Return the [x, y] coordinate for the center point of the cell that contains the specified text.  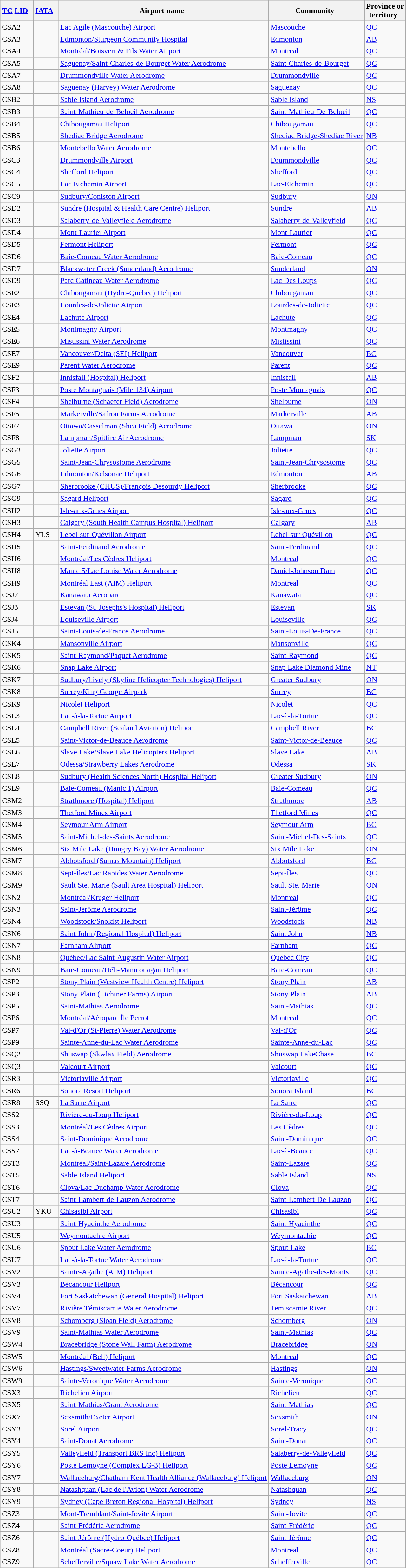
CSV8 [17, 1320]
CSB2 [17, 99]
Saint-Donat [317, 1441]
CSB3 [17, 111]
CSD4 [17, 232]
Community [317, 11]
Schomberg [317, 1320]
Blackwater Creek (Sunderland) Aerodrome [164, 269]
Wallaceburg [317, 1477]
Lac Etchemin Airport [164, 184]
Parent [317, 365]
CSU3 [17, 1223]
CSM3 [17, 813]
CSE6 [17, 341]
Rivière Témiscamie Water Aerodrome [164, 1308]
Six Mile Lake (Hungry Bay) Water Aerodrome [164, 849]
Bracebridge [317, 1344]
Abbotsford (Sumas Mountain) Heliport [164, 861]
NT [385, 667]
CSG9 [17, 498]
Shelburne (Schaefer Field) Aerodrome [164, 402]
Valcourt Airport [164, 1066]
CSF2 [17, 378]
Baie-Comeau/Héli-Manicouagan Heliport [164, 970]
Saint-Mathias/Grant Aerodrome [164, 1405]
Natashquan (Lac de l'Avion) Water Aerodrome [164, 1489]
Chisasibi Airport [164, 1211]
Rivière-du-Loup Heliport [164, 1115]
Sainte-Agathe-des-Monts [317, 1272]
Calgary [317, 522]
IATA [46, 11]
CSY5 [17, 1453]
Sainte-Anne-du-Lac [317, 1042]
Montréal/Aéroparc Île Perrot [164, 1018]
CSZ3 [17, 1514]
Saint-Charles-de-Bourget [317, 63]
Abbotsford [317, 861]
Weymontachie Airport [164, 1236]
Sept-Îles/Lac Rapides Water Aerodrome [164, 873]
CSM9 [17, 885]
Wallaceburg/Chatham-Kent Health Alliance (Wallaceburg) Heliport [164, 1477]
CSH3 [17, 522]
Isle-aux-Grues Airport [164, 510]
CSF7 [17, 426]
Lac-à-la-Tortue Water Aerodrome [164, 1260]
Bracebridge (Stone Wall Farm) Aerodrome [164, 1344]
Les Cèdres [317, 1127]
Shefford [317, 172]
CSC9 [17, 196]
Montréal/Saint-Lazare Aerodrome [164, 1163]
Parent Water Aerodrome [164, 365]
Stony Plain (Lichtner Farms) Airport [164, 994]
CSB4 [17, 124]
Fermont [317, 245]
Montmagny [317, 329]
Drummondville Water Aerodrome [164, 75]
Sexsmith/Exeter Airport [164, 1417]
CSM8 [17, 873]
Mont-Laurier [317, 232]
CSK6 [17, 667]
Quebec City [317, 958]
Mansonville Airport [164, 643]
Sonora Island [317, 1090]
CSY8 [17, 1489]
CSN7 [17, 946]
Montebello Water Aerodrome [164, 148]
Mascouche [317, 27]
CSG7 [17, 486]
CSA4 [17, 51]
CSE9 [17, 365]
CSF8 [17, 438]
Stony Plain (Westview Health Centre) Heliport [164, 982]
Saint-Louis-de-France Aerodrome [164, 631]
CSV2 [17, 1272]
Fermont Heliport [164, 245]
La Sarre Airport [164, 1102]
Poste Lemoyne (Complex LG-3) Heliport [164, 1465]
CSJ2 [17, 595]
CSP5 [17, 1006]
CSE7 [17, 353]
Montréal (Bell) Heliport [164, 1357]
Saguenay (Harvey) Water Aerodrome [164, 87]
CSS4 [17, 1139]
Weymontachie [317, 1236]
Snap Lake Airport [164, 667]
Lourdes-de-Joliette [317, 305]
CSM4 [17, 825]
CSD6 [17, 257]
Odessa/Strawberry Lakes Aerodrome [164, 764]
Sonora Resort Heliport [164, 1090]
CSM2 [17, 801]
CSE4 [17, 317]
Montréal (Sacre-Coeur) Heliport [164, 1550]
Saint-Ferdinand Aerodrome [164, 546]
Fort Saskatchewan [317, 1296]
Edmonton/Sturgeon Community Hospital [164, 39]
Snap Lake Diamond Mine [317, 667]
Markerville [317, 414]
YKU [46, 1211]
Saint-Michel-Des-Saints [317, 837]
Vancouver [317, 353]
Thetford Mines [317, 813]
CSH5 [17, 546]
Poste Lemoyne [317, 1465]
Campbell River (Sealand Aviation) Heliport [164, 728]
Saint-Raymond [317, 655]
Sable Island Heliport [164, 1175]
CSK4 [17, 643]
Schefferville/Squaw Lake Water Aerodrome [164, 1562]
Sable Island Aerodrome [164, 99]
Lac Agile (Mascouche) Airport [164, 27]
Montréal/Kruger Heliport [164, 897]
CSL7 [17, 764]
CSR8 [17, 1102]
Nicolet [317, 704]
Sydney [317, 1501]
Saint-Lambert-De-Lauzon [317, 1199]
Saguenay [317, 87]
Sault Ste. Marie (Sault Area Hospital) Heliport [164, 885]
CSN8 [17, 958]
Saint John [317, 933]
CSX7 [17, 1417]
Saint-Ferdinand [317, 546]
CSV4 [17, 1296]
Lac-à-Beauce Water Aerodrome [164, 1151]
Six Mile Lake [317, 849]
SSQ [46, 1102]
CSN4 [17, 921]
CSK5 [17, 655]
CSW6 [17, 1369]
CSE5 [17, 329]
Saguenay/Saint-Charles-de-Bourget Water Aerodrome [164, 63]
Victoriaville [317, 1078]
CSY7 [17, 1477]
Parc Gatineau Water Aerodrome [164, 281]
CSR3 [17, 1078]
Bécancour Heliport [164, 1284]
Chibougamau Heliport [164, 124]
CSG5 [17, 462]
Thetford Mines Airport [164, 813]
CSU5 [17, 1236]
Vancouver/Delta (SEI) Heliport [164, 353]
Sainte-Anne-du-Lac Water Aerodrome [164, 1042]
Valcourt [317, 1066]
Saint-Victor-de-Beauce [317, 740]
CSK8 [17, 692]
Chibougamau (Hydro-Québec) Heliport [164, 293]
Estevan [317, 607]
CSN3 [17, 909]
CSH2 [17, 510]
La Sarre [317, 1102]
Saint-Raymond/Paquet Aerodrome [164, 655]
CSP6 [17, 1018]
CST3 [17, 1163]
Valleyfield (Transport BRS Inc) Heliport [164, 1453]
Shuswap LakeChase [317, 1054]
Louiseville Airport [164, 619]
Markerville/Safron Farms Aerodrome [164, 414]
Fort Saskatchewan (General Hospital) Heliport [164, 1296]
Nicolet Heliport [164, 704]
Louiseville [317, 619]
CSV7 [17, 1308]
Campbell River [317, 728]
Victoriaville Airport [164, 1078]
Sherbrooke (CHUS)/François Desourdy Heliport [164, 486]
CSK9 [17, 704]
Schomberg (Sloan Field) Aerodrome [164, 1320]
CSJ4 [17, 619]
Clova/Lac Duchamp Water Aerodrome [164, 1187]
Sexsmith [317, 1417]
CSX5 [17, 1405]
CSB5 [17, 136]
CSF4 [17, 402]
CST6 [17, 1187]
Saint-Frédéric Aerodrome [164, 1526]
Spout Lake Water Aerodrome [164, 1248]
CSA2 [17, 27]
Saint-Dominique Aerodrome [164, 1139]
CSJ3 [17, 607]
Saint-Mathias Aerodrome [164, 1006]
Shediac Bridge Aerodrome [164, 136]
Sorel Airport [164, 1429]
Sydney (Cape Breton Regional Hospital) Heliport [164, 1501]
Hastings [317, 1369]
CSD5 [17, 245]
Saint John (Regional Hospital) Heliport [164, 933]
CSN6 [17, 933]
CSH8 [17, 571]
Kanawata Aeroparc [164, 595]
CST5 [17, 1175]
CSY4 [17, 1441]
CSM7 [17, 861]
Shuswap (Skwlax Field) Aerodrome [164, 1054]
Spout Lake [317, 1248]
Saint-Donat Aerodrome [164, 1441]
CSB6 [17, 148]
TC LID [17, 11]
Bécancour [317, 1284]
Saint-Mathieu-de-Beloeil Aerodrome [164, 111]
CSE2 [17, 293]
Ottawa [317, 426]
CSD7 [17, 269]
CSY6 [17, 1465]
Sault Ste. Marie [317, 885]
Innisfail [317, 378]
Woodstock [317, 921]
Shefford Heliport [164, 172]
Saint-Victor-de-Beauce Aerodrome [164, 740]
Sainte-Veronique Water Aerodrome [164, 1381]
Sorel-Tracy [317, 1429]
CSG6 [17, 474]
CSH6 [17, 559]
Lourdes-de-Joliette Airport [164, 305]
CSZ6 [17, 1538]
Saint-Jérôme (Hydro-Québec) Heliport [164, 1538]
Manic 5/Lac Louise Water Aerodrome [164, 571]
Saint-Frédéric [317, 1526]
CSN9 [17, 970]
Québec/Lac Saint-Augustin Water Airport [164, 958]
CSL3 [17, 716]
Sudbury/Lively (Skyline Helicopter Technologies) Heliport [164, 680]
CSZ4 [17, 1526]
Sagard [317, 498]
Mont-Laurier Airport [164, 232]
Shelburne [317, 402]
Montréal/Les Cèdres Airport [164, 1127]
Drummondville Airport [164, 160]
Lac-Etchemin [317, 184]
CSN2 [17, 897]
CSL8 [17, 776]
CSC5 [17, 184]
Lebel-sur-Quévillon Airport [164, 534]
Innisfail (Hospital) Heliport [164, 378]
Temiscamie River [317, 1308]
CSP3 [17, 994]
CSA7 [17, 75]
CSG3 [17, 450]
Edmonton/Kelsonae Heliport [164, 474]
Daniel-Johnson Dam [317, 571]
Slave Lake/Slave Lake Helicopters Heliport [164, 752]
Sagard Heliport [164, 498]
CSU2 [17, 1211]
Seymour Arm [317, 825]
Saint-Mathias Water Aerodrome [164, 1332]
Estevan (St. Josephs's Hospital) Heliport [164, 607]
Richelieu Airport [164, 1393]
Lachute [317, 317]
CSU7 [17, 1260]
Surrey [317, 692]
Richelieu [317, 1393]
Clova [317, 1187]
Salaberry-de-Valleyfield Aerodrome [164, 220]
CSV3 [17, 1284]
CSS7 [17, 1151]
CSS3 [17, 1127]
Saint-Hyacinthe [317, 1223]
Baie-Comeau Water Aerodrome [164, 257]
Lachute Airport [164, 317]
CSD3 [17, 220]
Montréal East (AIM) Heliport [164, 583]
Saint-Michel-des-Saints Aerodrome [164, 837]
Mont-Tremblant/Saint-Jovite Airport [164, 1514]
CSX3 [17, 1393]
Saint-Jean-Chrysostome [317, 462]
Saint-Jovite [317, 1514]
CSF5 [17, 414]
Lampman/Spitfire Air Aerodrome [164, 438]
Val-d'Or (St-Pierre) Water Aerodrome [164, 1030]
Saint-Hyacinthe Aerodrome [164, 1223]
CSL6 [17, 752]
CSW5 [17, 1357]
Saint-Jérôme Aerodrome [164, 909]
CSM6 [17, 849]
CSL4 [17, 728]
CSQ2 [17, 1054]
Montréal/Les Cèdres Heliport [164, 559]
Lampman [317, 438]
CST7 [17, 1199]
Schefferville [317, 1562]
CSS2 [17, 1115]
CSL5 [17, 740]
Saint-Louis-De-France [317, 631]
CSQ3 [17, 1066]
Joliette Airport [164, 450]
CSP2 [17, 982]
Farnham Airport [164, 946]
Sainte-Veronique [317, 1381]
Sudbury/Coniston Airport [164, 196]
Saint-Dominique [317, 1139]
Saint-Jean-Chrysostome Aerodrome [164, 462]
CSZ9 [17, 1562]
Saint-Lazare [317, 1163]
Lac-à-Beauce [317, 1151]
CSE3 [17, 305]
Poste Montagnais [317, 390]
Calgary (South Health Campus Hospital) Heliport [164, 522]
Sunderland [317, 269]
Sherbrooke [317, 486]
CSP7 [17, 1030]
CSU6 [17, 1248]
CSL9 [17, 788]
Natashquan [317, 1489]
Sainte-Agathe (AIM) Heliport [164, 1272]
CSP9 [17, 1042]
Strathmore [317, 801]
Farnham [317, 946]
CSA5 [17, 63]
Ottawa/Casselman (Shea Field) Aerodrome [164, 426]
Saint-Lambert-de-Lauzon Aerodrome [164, 1199]
Saint-Mathieu-De-Beloeil [317, 111]
CSA3 [17, 39]
CSD9 [17, 281]
CSD2 [17, 208]
Hastings/Sweetwater Farms Aerodrome [164, 1369]
Baie-Comeau (Manic 1) Airport [164, 788]
CSW4 [17, 1344]
Odessa [317, 764]
CSR6 [17, 1090]
Mistissini Water Aerodrome [164, 341]
Sundre (Hospital & Health Care Centre) Heliport [164, 208]
Lac Des Loups [317, 281]
Montmagny Airport [164, 329]
Woodstock/Snokist Heliport [164, 921]
Sudbury [317, 196]
Seymour Arm Airport [164, 825]
CSK7 [17, 680]
CSM5 [17, 837]
Airport name [164, 11]
CSH9 [17, 583]
Mansonville [317, 643]
CSY9 [17, 1501]
Province orterritory [385, 11]
Rivière-du-Loup [317, 1115]
CSY3 [17, 1429]
Montebello [317, 148]
CSZ8 [17, 1550]
Surrey/King George Airpark [164, 692]
Lac-à-la-Tortue Airport [164, 716]
CSV9 [17, 1332]
CSF3 [17, 390]
Slave Lake [317, 752]
CSA8 [17, 87]
CSC3 [17, 160]
Poste Montagnais (Mile 134) Airport [164, 390]
CSJ5 [17, 631]
CSW9 [17, 1381]
YLS [46, 534]
Sudbury (Health Sciences North) Hospital Heliport [164, 776]
Val-d'Or [317, 1030]
Shediac Bridge-Shediac River [317, 136]
Strathmore (Hospital) Heliport [164, 801]
Lebel-sur-Quévillon [317, 534]
Sundre [317, 208]
Joliette [317, 450]
CSC4 [17, 172]
Montréal/Boisvert & Fils Water Airport [164, 51]
Kanawata [317, 595]
CSH4 [17, 534]
Isle-aux-Grues [317, 510]
Mistissini [317, 341]
Sept-Îles [317, 873]
Chisasibi [317, 1211]
